From the cell containing the given text, extract its center point as (x, y) coordinate. 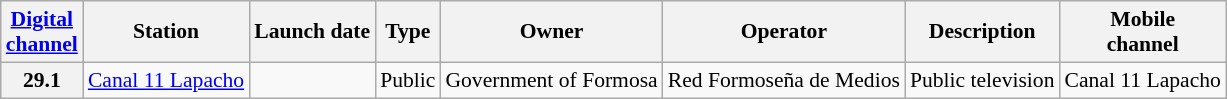
Operator (784, 32)
Mobilechannel (1143, 32)
Station (166, 32)
29.1 (42, 80)
Description (982, 32)
Red Formoseña de Medios (784, 80)
Type (408, 32)
Owner (551, 32)
Government of Formosa (551, 80)
Launch date (312, 32)
Digitalchannel (42, 32)
Public television (982, 80)
Public (408, 80)
